Extract the [X, Y] coordinate from the center of the cell holding the provided text.  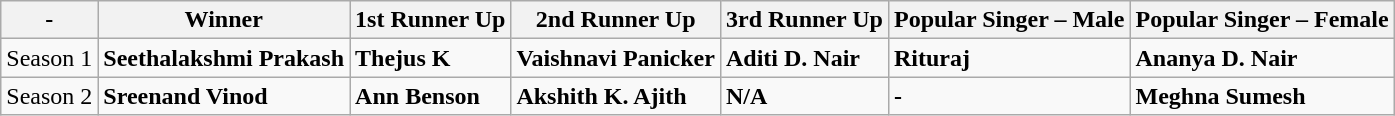
1st Runner Up [430, 20]
Aditi D. Nair [804, 58]
Season 1 [50, 58]
2nd Runner Up [616, 20]
Popular Singer – Female [1262, 20]
Thejus K [430, 58]
Sreenand Vinod [224, 96]
3rd Runner Up [804, 20]
Vaishnavi Panicker [616, 58]
Season 2 [50, 96]
Akshith K. Ajith [616, 96]
Ann Benson [430, 96]
Winner [224, 20]
Meghna Sumesh [1262, 96]
Rituraj [1009, 58]
N/A [804, 96]
Ananya D. Nair [1262, 58]
Seethalakshmi Prakash [224, 58]
Popular Singer – Male [1009, 20]
